Provide the (X, Y) coordinate of the cell's center where the given text is located.  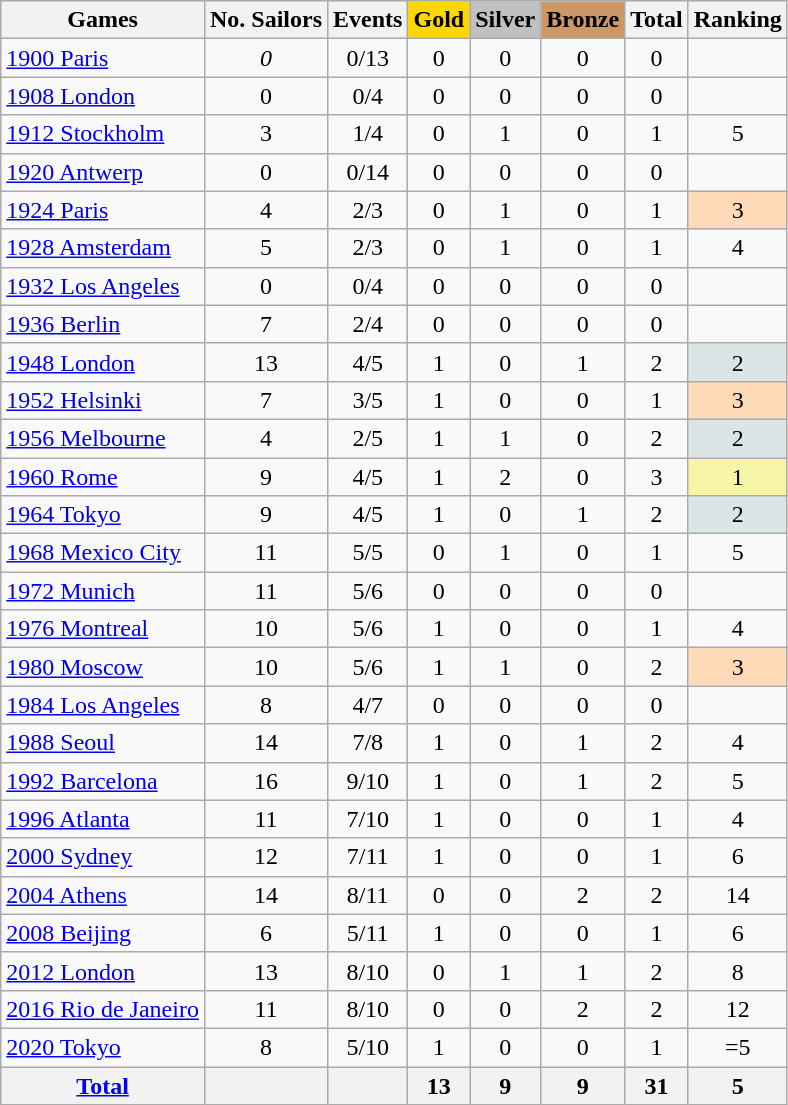
4/7 (368, 705)
2000 Sydney (103, 857)
No. Sailors (266, 20)
=5 (738, 1047)
Bronze (583, 20)
Gold (439, 20)
1948 London (103, 362)
16 (266, 781)
Events (368, 20)
9/10 (368, 781)
2/5 (368, 438)
1960 Rome (103, 477)
2016 Rio de Janeiro (103, 1009)
1936 Berlin (103, 324)
2012 London (103, 971)
7/11 (368, 857)
1/4 (368, 134)
1968 Mexico City (103, 553)
2020 Tokyo (103, 1047)
2008 Beijing (103, 933)
1928 Amsterdam (103, 248)
Silver (506, 20)
1924 Paris (103, 210)
1984 Los Angeles (103, 705)
31 (657, 1085)
3/5 (368, 400)
0/13 (368, 58)
2004 Athens (103, 895)
5/11 (368, 933)
Games (103, 20)
7/8 (368, 743)
5/10 (368, 1047)
1980 Moscow (103, 667)
1920 Antwerp (103, 172)
7/10 (368, 819)
5/5 (368, 553)
1956 Melbourne (103, 438)
1996 Atlanta (103, 819)
Ranking (738, 20)
1976 Montreal (103, 629)
1964 Tokyo (103, 515)
1932 Los Angeles (103, 286)
1912 Stockholm (103, 134)
1992 Barcelona (103, 781)
0/14 (368, 172)
1900 Paris (103, 58)
1988 Seoul (103, 743)
8/11 (368, 895)
2/4 (368, 324)
1952 Helsinki (103, 400)
1972 Munich (103, 591)
1908 London (103, 96)
